Scan for the cell matching the given text and deliver its [x, y] coordinate at center. 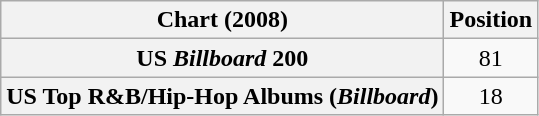
Chart (2008) [222, 20]
Position [491, 20]
US Billboard 200 [222, 58]
18 [491, 96]
US Top R&B/Hip-Hop Albums (Billboard) [222, 96]
81 [491, 58]
